Find where the given text appears and provide that cell's center as [x, y] coordinate. 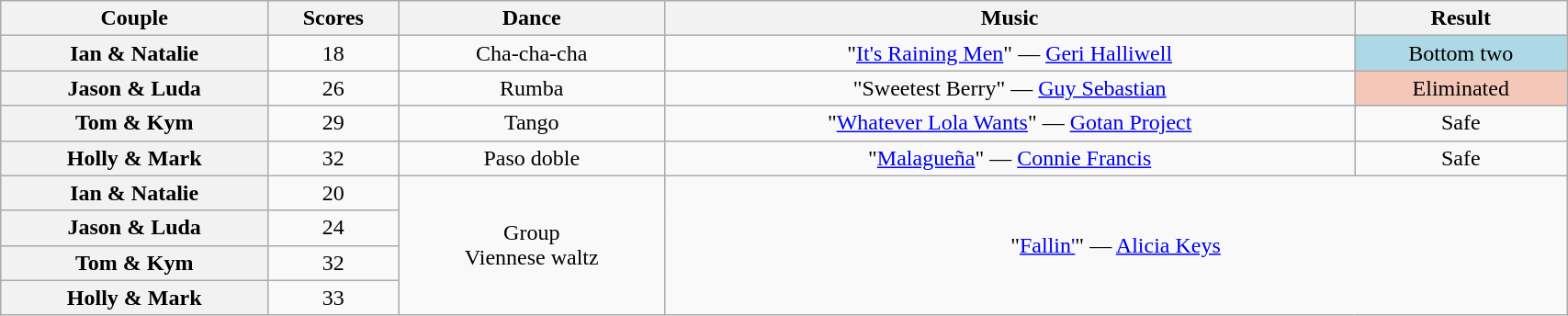
Music [1010, 18]
Scores [333, 18]
"Fallin'" — Alicia Keys [1115, 245]
Tango [531, 123]
Dance [531, 18]
18 [333, 53]
Cha-cha-cha [531, 53]
Rumba [531, 88]
24 [333, 228]
"Sweetest Berry" — Guy Sebastian [1010, 88]
Bottom two [1461, 53]
Couple [134, 18]
"Malagueña" — Connie Francis [1010, 158]
Result [1461, 18]
26 [333, 88]
20 [333, 193]
Eliminated [1461, 88]
"Whatever Lola Wants" — Gotan Project [1010, 123]
29 [333, 123]
Paso doble [531, 158]
"It's Raining Men" — Geri Halliwell [1010, 53]
GroupViennese waltz [531, 245]
33 [333, 298]
